Output the [x, y] coordinate of the center of the cell containing the given text.  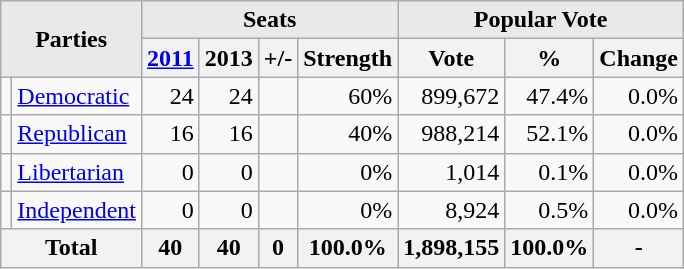
% [550, 58]
8,924 [452, 210]
988,214 [452, 134]
Seats [269, 20]
60% [348, 96]
Republican [77, 134]
Parties [72, 39]
0.1% [550, 172]
899,672 [452, 96]
Change [639, 58]
+/- [278, 58]
Democratic [77, 96]
2013 [228, 58]
Independent [77, 210]
1,898,155 [452, 248]
0.5% [550, 210]
47.4% [550, 96]
Total [72, 248]
Popular Vote [541, 20]
Strength [348, 58]
Libertarian [77, 172]
40% [348, 134]
2011 [170, 58]
52.1% [550, 134]
Vote [452, 58]
1,014 [452, 172]
- [639, 248]
